Return the [x, y] coordinate for the center point of the cell that contains the specified text.  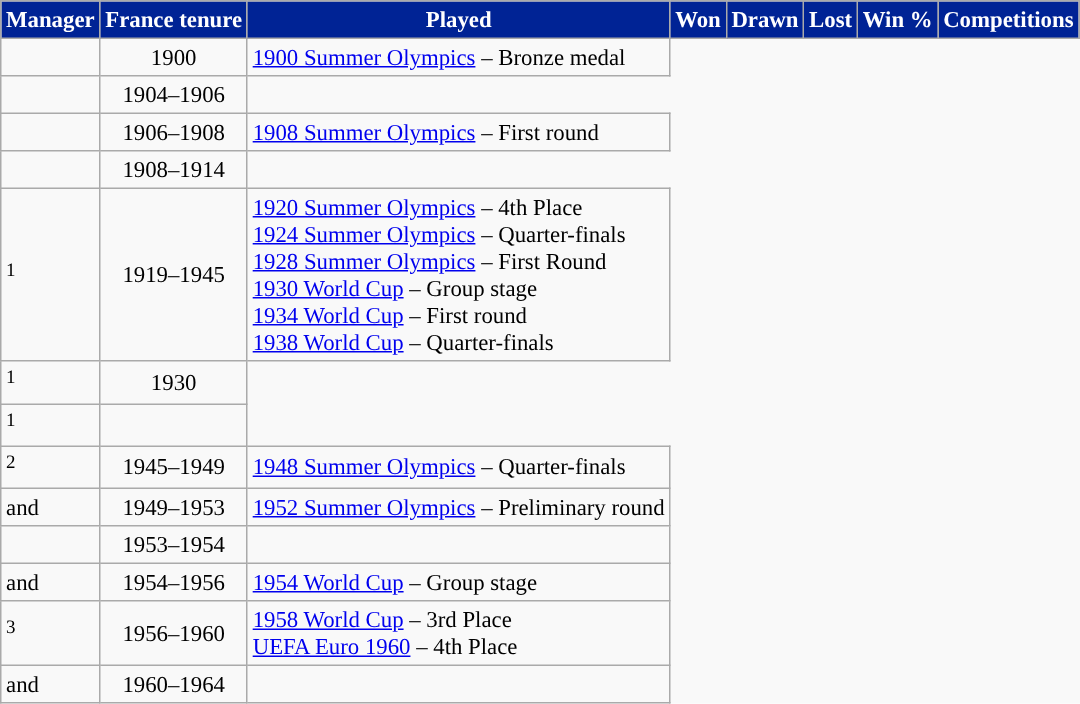
1956–1960 [174, 634]
3 [50, 634]
2 [50, 467]
Manager [50, 20]
Played [458, 20]
1960–1964 [174, 684]
1930 [174, 383]
Lost [831, 20]
1900 [174, 58]
1952 Summer Olympics – Preliminary round [458, 507]
Competitions [1008, 20]
1949–1953 [174, 507]
1953–1954 [174, 545]
1904–1906 [174, 95]
France tenure [174, 20]
1906–1908 [174, 133]
Win % [897, 20]
1954–1956 [174, 582]
1945–1949 [174, 467]
1958 World Cup – 3rd PlaceUEFA Euro 1960 – 4th Place [458, 634]
1908–1914 [174, 170]
1948 Summer Olympics – Quarter-finals [458, 467]
1908 Summer Olympics – First round [458, 133]
1900 Summer Olympics – Bronze medal [458, 58]
Won [698, 20]
1919–1945 [174, 276]
1954 World Cup – Group stage [458, 582]
Drawn [765, 20]
